Find where the given text appears and provide that cell's center as [x, y] coordinate. 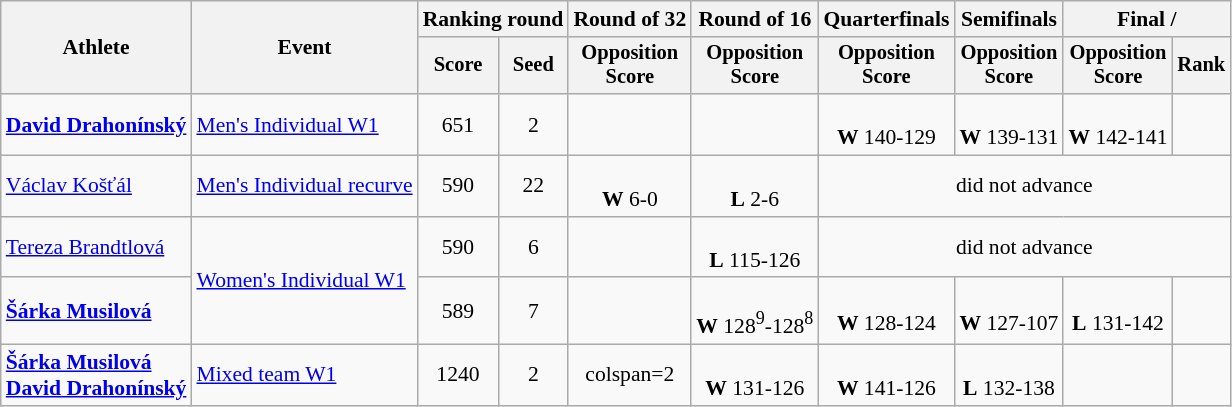
W 6-0 [630, 186]
651 [458, 124]
22 [533, 186]
Šárka MusilováDavid Drahonínský [96, 376]
Semifinals [1008, 19]
Václav Košťál [96, 186]
Score [458, 66]
Seed [533, 66]
W 142-141 [1118, 124]
Athlete [96, 48]
W 128-124 [886, 312]
Rank [1201, 66]
Tereza Brandtlová [96, 248]
L 115-126 [754, 248]
W 131-126 [754, 376]
589 [458, 312]
Round of 16 [754, 19]
Ranking round [494, 19]
W 127-107 [1008, 312]
David Drahonínský [96, 124]
7 [533, 312]
L 131-142 [1118, 312]
1240 [458, 376]
Mixed team W1 [304, 376]
Event [304, 48]
Final / [1146, 19]
L 132-138 [1008, 376]
W 1289-1288 [754, 312]
L 2-6 [754, 186]
colspan=2 [630, 376]
W 139-131 [1008, 124]
Quarterfinals [886, 19]
Women's Individual W1 [304, 281]
W 140-129 [886, 124]
Men's Individual recurve [304, 186]
6 [533, 248]
W 141-126 [886, 376]
Šárka Musilová [96, 312]
Men's Individual W1 [304, 124]
Round of 32 [630, 19]
